Detect which cell encompasses the target text, then output its [x, y] center coordinate. 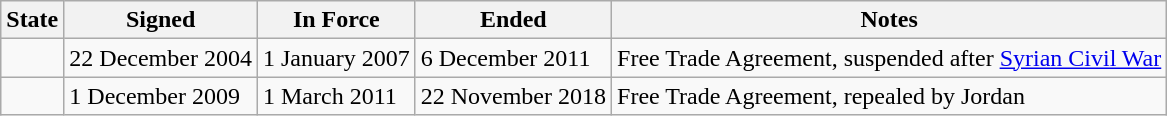
1 March 2011 [336, 96]
State [32, 20]
In Force [336, 20]
Notes [890, 20]
1 December 2009 [161, 96]
Free Trade Agreement, repealed by Jordan [890, 96]
Free Trade Agreement, suspended after Syrian Civil War [890, 58]
6 December 2011 [513, 58]
22 November 2018 [513, 96]
Ended [513, 20]
Signed [161, 20]
22 December 2004 [161, 58]
1 January 2007 [336, 58]
